Identify which cell holds the provided text, then report its (x, y) central coordinate. 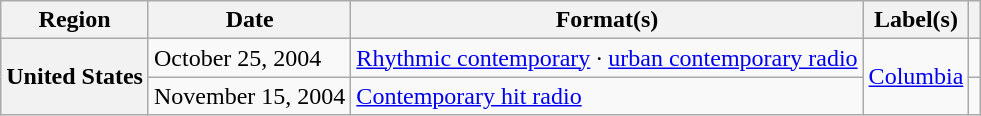
Label(s) (916, 20)
Region (75, 20)
October 25, 2004 (249, 58)
November 15, 2004 (249, 96)
Columbia (916, 77)
Contemporary hit radio (607, 96)
Date (249, 20)
United States (75, 77)
Format(s) (607, 20)
Rhythmic contemporary · urban contemporary radio (607, 58)
